Locate the cell with the specified text and output its (x, y) center coordinate. 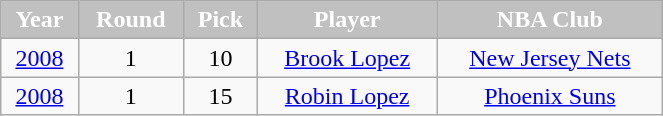
NBA Club (550, 20)
Robin Lopez (347, 96)
10 (220, 58)
Phoenix Suns (550, 96)
Brook Lopez (347, 58)
15 (220, 96)
Year (40, 20)
Round (130, 20)
Player (347, 20)
Pick (220, 20)
New Jersey Nets (550, 58)
